Identify which cell holds the provided text, then report its [x, y] central coordinate. 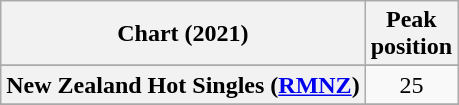
25 [411, 85]
Peakposition [411, 34]
New Zealand Hot Singles (RMNZ) [183, 85]
Chart (2021) [183, 34]
